Provide the (X, Y) coordinate of the cell's center where the given text is located.  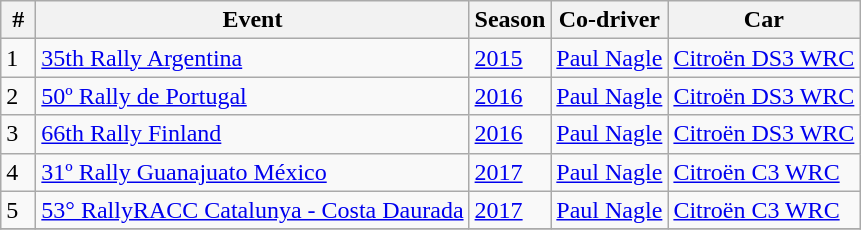
5 (18, 210)
Season (510, 20)
1 (18, 58)
35th Rally Argentina (252, 58)
# (18, 20)
66th Rally Finland (252, 134)
3 (18, 134)
Co-driver (610, 20)
50º Rally de Portugal (252, 96)
2 (18, 96)
2015 (510, 58)
31º Rally Guanajuato México (252, 172)
4 (18, 172)
53° RallyRACC Catalunya - Costa Daurada (252, 210)
Car (764, 20)
Event (252, 20)
